Provide the (x, y) coordinate of the cell's center where the given text is located.  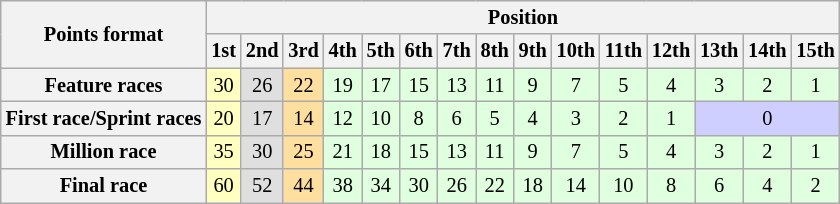
14th (767, 51)
Points format (104, 34)
15th (815, 51)
11th (624, 51)
1st (224, 51)
4th (343, 51)
0 (768, 118)
10th (576, 51)
9th (533, 51)
Final race (104, 186)
2nd (262, 51)
44 (303, 186)
Position (522, 17)
60 (224, 186)
Feature races (104, 85)
12th (671, 51)
21 (343, 152)
19 (343, 85)
52 (262, 186)
8th (495, 51)
First race/Sprint races (104, 118)
35 (224, 152)
5th (381, 51)
12 (343, 118)
34 (381, 186)
Million race (104, 152)
20 (224, 118)
6th (419, 51)
25 (303, 152)
7th (457, 51)
38 (343, 186)
3rd (303, 51)
13th (719, 51)
